Capture the cell that displays the provided text and extract its [x, y] central coordinate. 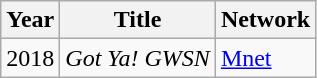
Year [30, 20]
Got Ya! GWSN [138, 58]
Title [138, 20]
Network [265, 20]
Mnet [265, 58]
2018 [30, 58]
